Identify which cell holds the provided text, then report its (X, Y) central coordinate. 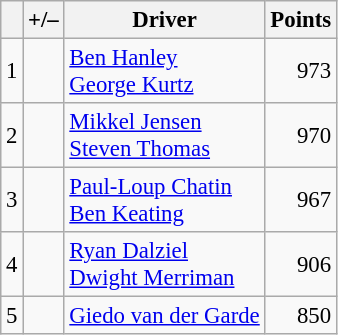
973 (300, 72)
967 (300, 200)
1 (12, 72)
906 (300, 264)
Giedo van der Garde (164, 316)
Points (300, 20)
+/– (44, 20)
4 (12, 264)
2 (12, 136)
850 (300, 316)
5 (12, 316)
Ryan Dalziel Dwight Merriman (164, 264)
3 (12, 200)
Driver (164, 20)
Ben Hanley George Kurtz (164, 72)
970 (300, 136)
Paul-Loup Chatin Ben Keating (164, 200)
Mikkel Jensen Steven Thomas (164, 136)
